Scan for the cell matching the given text and deliver its [X, Y] coordinate at center. 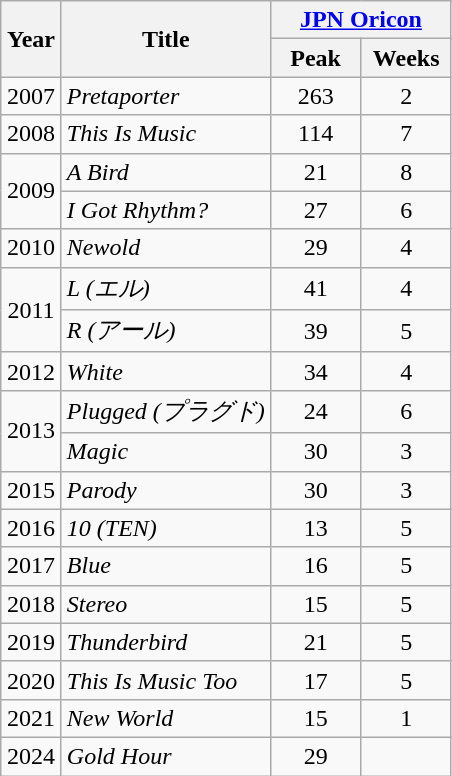
JPN Oricon [360, 20]
Pretaporter [166, 96]
8 [406, 172]
1 [406, 718]
Thunderbird [166, 642]
2018 [32, 604]
34 [316, 371]
2 [406, 96]
2011 [32, 310]
Plugged (プラグド) [166, 412]
White [166, 371]
2013 [32, 430]
39 [316, 332]
2019 [32, 642]
Stereo [166, 604]
A Bird [166, 172]
2015 [32, 490]
New World [166, 718]
I Got Rhythm? [166, 210]
2012 [32, 371]
Year [32, 39]
This Is Music Too [166, 680]
2007 [32, 96]
2008 [32, 134]
Gold Hour [166, 756]
2020 [32, 680]
24 [316, 412]
2024 [32, 756]
2017 [32, 566]
10 (TEN) [166, 528]
This Is Music [166, 134]
114 [316, 134]
2010 [32, 248]
2021 [32, 718]
Peak [316, 58]
13 [316, 528]
L (エル) [166, 288]
Blue [166, 566]
Newold [166, 248]
R (アール) [166, 332]
17 [316, 680]
41 [316, 288]
Parody [166, 490]
7 [406, 134]
27 [316, 210]
Weeks [406, 58]
263 [316, 96]
2016 [32, 528]
Magic [166, 452]
Title [166, 39]
2009 [32, 191]
16 [316, 566]
